Scan for the cell matching the given text and deliver its [x, y] coordinate at center. 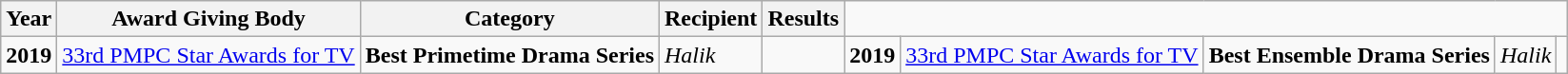
Year [29, 19]
Best Ensemble Drama Series [1349, 55]
Category [509, 19]
Best Primetime Drama Series [509, 55]
Award Giving Body [208, 19]
Results [804, 19]
Recipient [711, 19]
